Return the (X, Y) coordinate for the center point of the cell that contains the specified text.  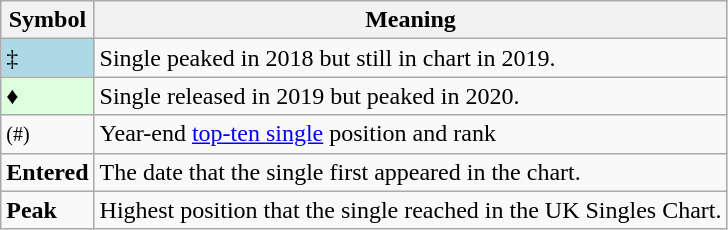
Highest position that the single reached in the UK Singles Chart. (410, 210)
Entered (48, 172)
The date that the single first appeared in the chart. (410, 172)
♦ (48, 96)
Single peaked in 2018 but still in chart in 2019. (410, 58)
(#) (48, 134)
Year-end top-ten single position and rank (410, 134)
‡ (48, 58)
Meaning (410, 20)
Peak (48, 210)
Single released in 2019 but peaked in 2020. (410, 96)
Symbol (48, 20)
